Extract the (X, Y) coordinate from the center of the cell holding the provided text.  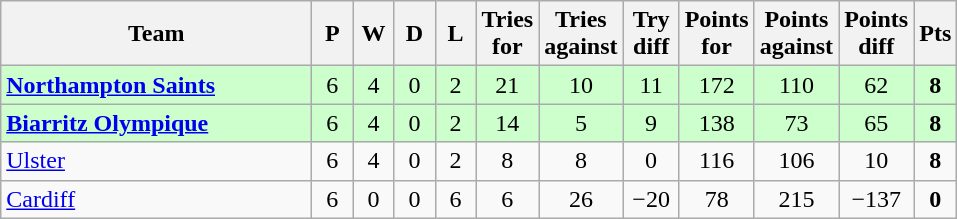
P (332, 34)
116 (716, 161)
Cardiff (156, 199)
D (414, 34)
Try diff (651, 34)
Points against (796, 34)
65 (876, 123)
Northampton Saints (156, 85)
Biarritz Olympique (156, 123)
14 (508, 123)
62 (876, 85)
W (374, 34)
−20 (651, 199)
Tries against (581, 34)
73 (796, 123)
5 (581, 123)
106 (796, 161)
−137 (876, 199)
138 (716, 123)
215 (796, 199)
26 (581, 199)
78 (716, 199)
Points diff (876, 34)
172 (716, 85)
110 (796, 85)
Pts (936, 34)
Team (156, 34)
21 (508, 85)
9 (651, 123)
Ulster (156, 161)
Points for (716, 34)
11 (651, 85)
Tries for (508, 34)
L (456, 34)
